Locate the cell with the specified text and output its (x, y) center coordinate. 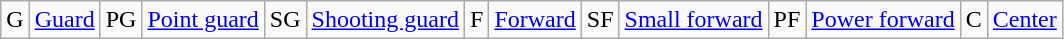
G (15, 20)
Shooting guard (385, 20)
Small forward (694, 20)
Forward (535, 20)
Power forward (883, 20)
Center (1024, 20)
PG (121, 20)
SF (600, 20)
SG (285, 20)
Guard (64, 20)
Point guard (203, 20)
F (476, 20)
PF (787, 20)
C (974, 20)
